Scan for the cell matching the given text and deliver its (X, Y) coordinate at center. 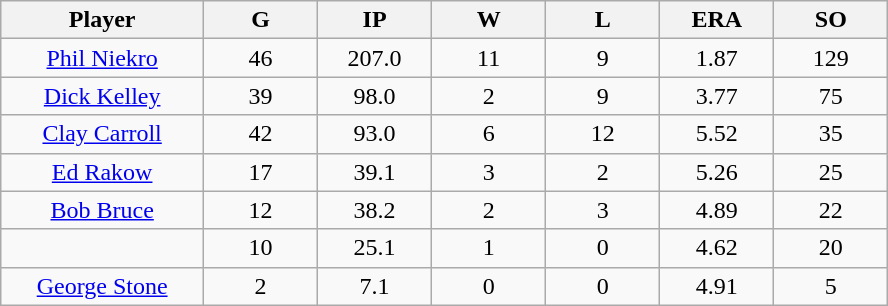
4.62 (717, 248)
6 (489, 134)
Ed Rakow (102, 172)
IP (375, 20)
17 (261, 172)
4.91 (717, 286)
Phil Niekro (102, 58)
5.52 (717, 134)
SO (831, 20)
38.2 (375, 210)
93.0 (375, 134)
5 (831, 286)
39 (261, 96)
L (603, 20)
42 (261, 134)
4.89 (717, 210)
11 (489, 58)
Dick Kelley (102, 96)
G (261, 20)
39.1 (375, 172)
35 (831, 134)
20 (831, 248)
3.77 (717, 96)
22 (831, 210)
7.1 (375, 286)
1 (489, 248)
129 (831, 58)
10 (261, 248)
Bob Bruce (102, 210)
5.26 (717, 172)
25 (831, 172)
75 (831, 96)
Clay Carroll (102, 134)
46 (261, 58)
25.1 (375, 248)
Player (102, 20)
W (489, 20)
98.0 (375, 96)
George Stone (102, 286)
1.87 (717, 58)
ERA (717, 20)
207.0 (375, 58)
